Capture the cell that displays the provided text and extract its (X, Y) central coordinate. 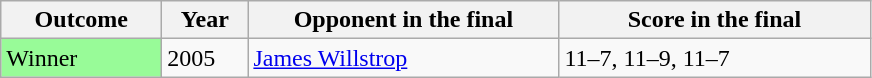
Score in the final (714, 20)
Outcome (82, 20)
Opponent in the final (404, 20)
James Willstrop (404, 58)
2005 (205, 58)
Winner (82, 58)
Year (205, 20)
11–7, 11–9, 11–7 (714, 58)
